Search for the cell housing the specified text and yield its (X, Y) center coordinate. 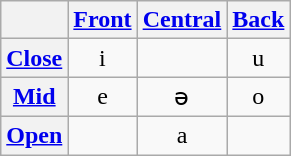
Open (34, 135)
ə (182, 97)
e (102, 97)
Mid (34, 97)
Close (34, 58)
Central (182, 20)
a (182, 135)
u (258, 58)
Back (258, 20)
i (102, 58)
o (258, 97)
Front (102, 20)
